Extract the [X, Y] coordinate from the center of the cell holding the provided text.  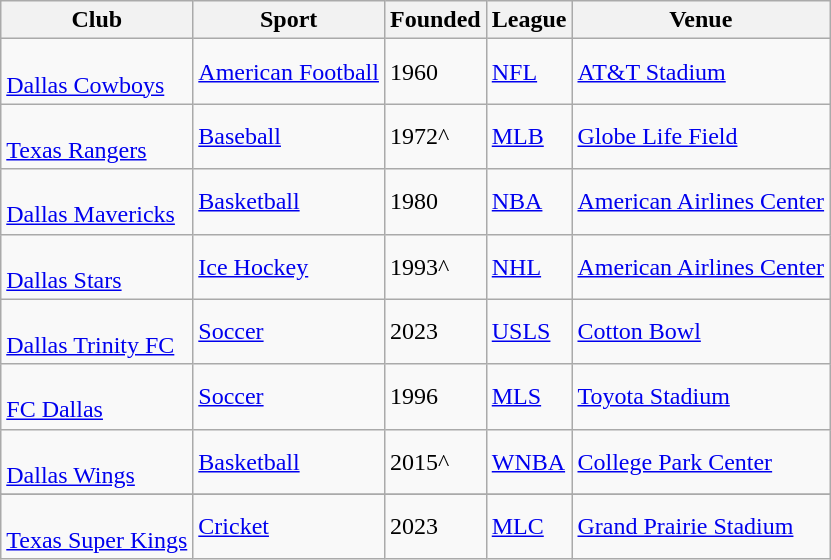
Venue [701, 20]
Texas Rangers [97, 136]
Dallas Cowboys [97, 72]
1993^ [435, 266]
Ice Hockey [289, 266]
Globe Life Field [701, 136]
Cotton Bowl [701, 332]
AT&T Stadium [701, 72]
Dallas Wings [97, 462]
Sport [289, 20]
Toyota Stadium [701, 396]
Cricket [289, 526]
1980 [435, 202]
1996 [435, 396]
Founded [435, 20]
FC Dallas [97, 396]
NBA [529, 202]
1960 [435, 72]
MLC [529, 526]
MLB [529, 136]
NFL [529, 72]
Dallas Trinity FC [97, 332]
2015^ [435, 462]
Dallas Mavericks [97, 202]
MLS [529, 396]
Club [97, 20]
NHL [529, 266]
Baseball [289, 136]
1972^ [435, 136]
College Park Center [701, 462]
Grand Prairie Stadium [701, 526]
USLS [529, 332]
Texas Super Kings [97, 526]
WNBA [529, 462]
Dallas Stars [97, 266]
American Football [289, 72]
League [529, 20]
